Return the [x, y] coordinate for the center point of the cell that contains the specified text.  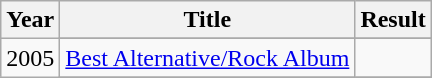
Result [393, 20]
Best Alternative/Rock Album [208, 58]
Title [208, 20]
Year [30, 20]
2005 [30, 58]
